For the text-containing cell, return its midpoint in (X, Y) coordinate format. 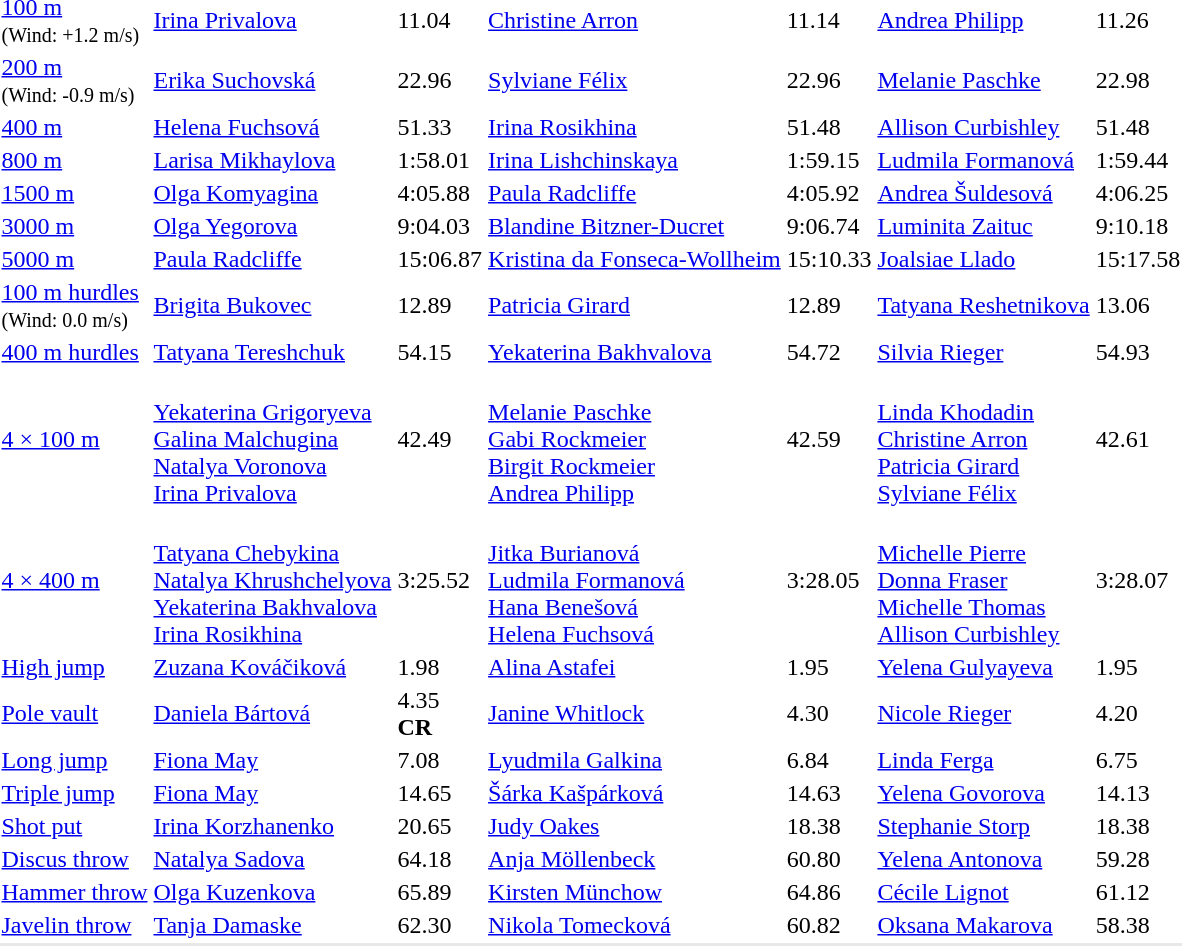
Brigita Bukovec (272, 306)
Melanie Paschke (984, 80)
100 m hurdles(Wind: 0.0 m/s) (74, 306)
1:59.15 (829, 160)
Janine Whitlock (635, 714)
9:04.03 (440, 226)
Larisa Mikhaylova (272, 160)
Nicole Rieger (984, 714)
Yekaterina Bakhvalova (635, 352)
58.38 (1138, 925)
Irina Lishchinskaya (635, 160)
Silvia Rieger (984, 352)
High jump (74, 667)
13.06 (1138, 306)
Tatyana Reshetnikova (984, 306)
54.15 (440, 352)
3:28.05 (829, 580)
6.75 (1138, 760)
Kirsten Münchow (635, 892)
59.28 (1138, 859)
1.98 (440, 667)
1:58.01 (440, 160)
Yelena Antonova (984, 859)
Yelena Govorova (984, 793)
Luminita Zaituc (984, 226)
65.89 (440, 892)
Yelena Gulyayeva (984, 667)
Šárka Kašpárková (635, 793)
Triple jump (74, 793)
9:10.18 (1138, 226)
7.08 (440, 760)
400 m hurdles (74, 352)
Stephanie Storp (984, 826)
62.30 (440, 925)
4 × 400 m (74, 580)
14.63 (829, 793)
22.98 (1138, 80)
51.33 (440, 127)
Olga Komyagina (272, 193)
64.18 (440, 859)
6.84 (829, 760)
3000 m (74, 226)
Anja Möllenbeck (635, 859)
Discus throw (74, 859)
Tatyana Tereshchuk (272, 352)
42.61 (1138, 439)
4.35CR (440, 714)
Joalsiae Llado (984, 259)
Patricia Girard (635, 306)
Hammer throw (74, 892)
3:25.52 (440, 580)
Judy Oakes (635, 826)
42.59 (829, 439)
Linda Ferga (984, 760)
4:05.92 (829, 193)
Irina Rosikhina (635, 127)
Pole vault (74, 714)
Linda KhodadinChristine ArronPatricia GirardSylviane Félix (984, 439)
Helena Fuchsová (272, 127)
Long jump (74, 760)
Ludmila Formanová (984, 160)
1:59.44 (1138, 160)
Oksana Makarova (984, 925)
Erika Suchovská (272, 80)
Sylviane Félix (635, 80)
800 m (74, 160)
54.93 (1138, 352)
Javelin throw (74, 925)
4.20 (1138, 714)
60.80 (829, 859)
15:10.33 (829, 259)
42.49 (440, 439)
Jitka BurianováLudmila FormanováHana BenešováHelena Fuchsová (635, 580)
200 m(Wind: -0.9 m/s) (74, 80)
4:05.88 (440, 193)
Yekaterina GrigoryevaGalina MalchuginaNatalya VoronovaIrina Privalova (272, 439)
20.65 (440, 826)
Lyudmila Galkina (635, 760)
Kristina da Fonseca-Wollheim (635, 259)
Natalya Sadova (272, 859)
4.30 (829, 714)
Zuzana Kováčiková (272, 667)
Irina Korzhanenko (272, 826)
3:28.07 (1138, 580)
Cécile Lignot (984, 892)
Melanie PaschkeGabi RockmeierBirgit RockmeierAndrea Philipp (635, 439)
Olga Kuzenkova (272, 892)
Michelle PierreDonna FraserMichelle ThomasAllison Curbishley (984, 580)
60.82 (829, 925)
54.72 (829, 352)
15:17.58 (1138, 259)
Allison Curbishley (984, 127)
Nikola Tomecková (635, 925)
14.65 (440, 793)
9:06.74 (829, 226)
14.13 (1138, 793)
64.86 (829, 892)
15:06.87 (440, 259)
Andrea Šuldesová (984, 193)
Tanja Damaske (272, 925)
Alina Astafei (635, 667)
Shot put (74, 826)
400 m (74, 127)
61.12 (1138, 892)
Olga Yegorova (272, 226)
4 × 100 m (74, 439)
1500 m (74, 193)
5000 m (74, 259)
Daniela Bártová (272, 714)
4:06.25 (1138, 193)
Tatyana ChebykinaNatalya KhrushchelyovaYekaterina BakhvalovaIrina Rosikhina (272, 580)
Blandine Bitzner-Ducret (635, 226)
